From the cell containing the given text, extract its center point as (X, Y) coordinate. 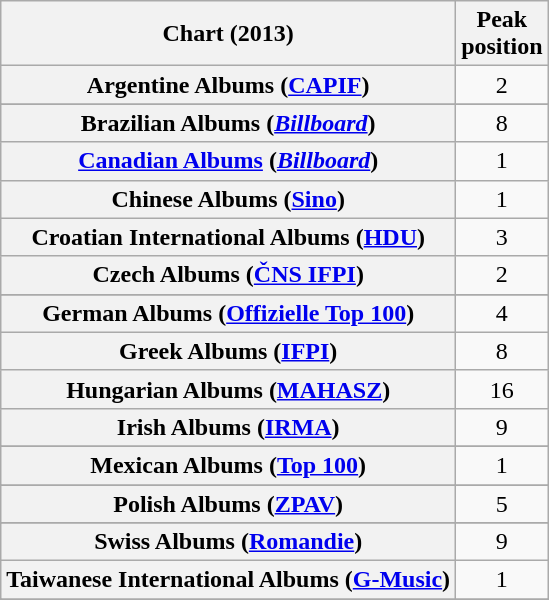
Mexican Albums (Top 100) (228, 465)
4 (502, 313)
16 (502, 389)
Irish Albums (IRMA) (228, 427)
Argentine Albums (CAPIF) (228, 85)
Polish Albums (ZPAV) (228, 503)
Hungarian Albums (MAHASZ) (228, 389)
Chart (2013) (228, 34)
Swiss Albums (Romandie) (228, 542)
Taiwanese International Albums (G-Music) (228, 580)
Canadian Albums (Billboard) (228, 161)
Greek Albums (IFPI) (228, 351)
German Albums (Offizielle Top 100) (228, 313)
Czech Albums (ČNS IFPI) (228, 275)
Chinese Albums (Sino) (228, 199)
Brazilian Albums (Billboard) (228, 123)
5 (502, 503)
Peakposition (502, 34)
Croatian International Albums (HDU) (228, 237)
3 (502, 237)
